Search for the cell housing the specified text and yield its (x, y) center coordinate. 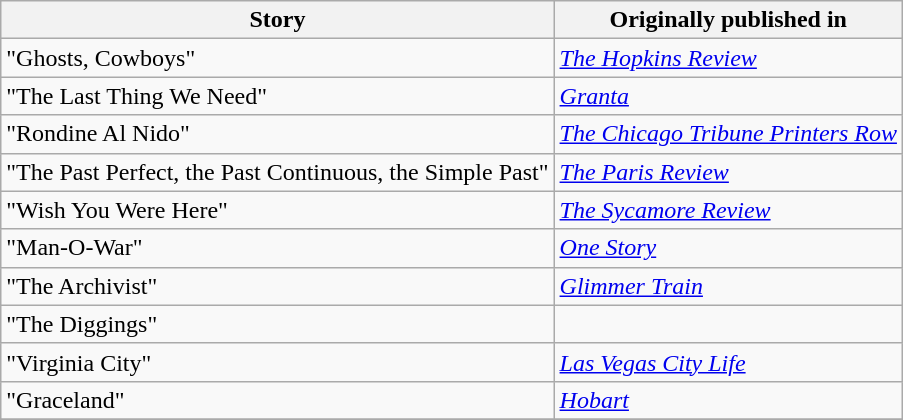
Originally published in (728, 20)
"Man-O-War" (278, 248)
"The Last Thing We Need" (278, 96)
"Rondine Al Nido" (278, 134)
"Ghosts, Cowboys" (278, 58)
"The Past Perfect, the Past Continuous, the Simple Past" (278, 172)
Granta (728, 96)
The Paris Review (728, 172)
One Story (728, 248)
Hobart (728, 400)
Las Vegas City Life (728, 362)
The Sycamore Review (728, 210)
"Wish You Were Here" (278, 210)
Story (278, 20)
"The Archivist" (278, 286)
"Graceland" (278, 400)
The Hopkins Review (728, 58)
Glimmer Train (728, 286)
"The Diggings" (278, 324)
The Chicago Tribune Printers Row (728, 134)
"Virginia City" (278, 362)
